Capture the cell that displays the provided text and extract its [x, y] central coordinate. 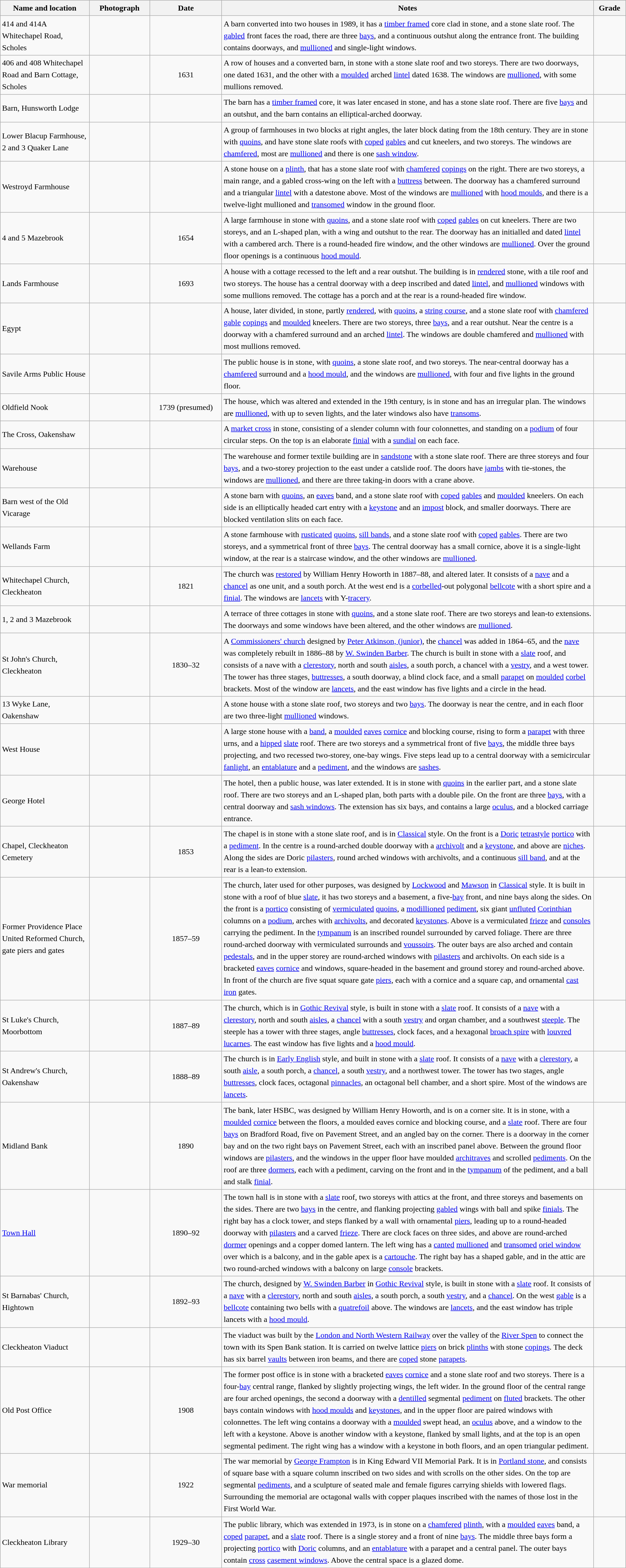
Savile Arms Public House [45, 374]
1890 [186, 1146]
1922 [186, 1485]
Warehouse [45, 468]
Former Providence Place United Reformed Church, gate piers and gates [45, 939]
1857–59 [186, 939]
1631 [186, 75]
Notes [407, 8]
West House [45, 749]
The Cross, Oakenshaw [45, 435]
St Luke's Church, Moorbottom [45, 1025]
406 and 408 Whitechapel Road and Barn Cottage, Scholes [45, 75]
4 and 5 Mazebrook [45, 238]
Westroyd Farmhouse [45, 187]
War memorial [45, 1485]
1830–32 [186, 665]
Old Post Office [45, 1410]
1, 2 and 3 Mazebrook [45, 620]
Barn west of the Old Vicarage [45, 507]
1654 [186, 238]
Name and location [45, 8]
George Hotel [45, 801]
Date [186, 8]
St Andrew's Church, Oakenshaw [45, 1077]
1892–93 [186, 1301]
1739 (presumed) [186, 407]
Lower Blacup Farmhouse, 2 and 3 Quaker Lane [45, 141]
Grade [609, 8]
Chapel, Cleckheaton Cemetery [45, 852]
Lands Farmhouse [45, 283]
Town Hall [45, 1233]
1888–89 [186, 1077]
1929–30 [186, 1543]
Midland Bank [45, 1146]
Cleckheaton Library [45, 1543]
St Barnabas' Church, Hightown [45, 1301]
Whitechapel Church, Cleckheaton [45, 586]
414 and 414A Whitechapel Road, Scholes [45, 36]
Cleckheaton Viaduct [45, 1347]
13 Wyke Lane, Oakenshaw [45, 710]
Photograph [120, 8]
1890–92 [186, 1233]
Oldfield Nook [45, 407]
1908 [186, 1410]
1853 [186, 852]
Barn, Hunsworth Lodge [45, 108]
Egypt [45, 328]
St John's Church, Cleckheaton [45, 665]
1693 [186, 283]
1887–89 [186, 1025]
Wellands Farm [45, 547]
1821 [186, 586]
